Locate the cell with the specified text and output its (x, y) center coordinate. 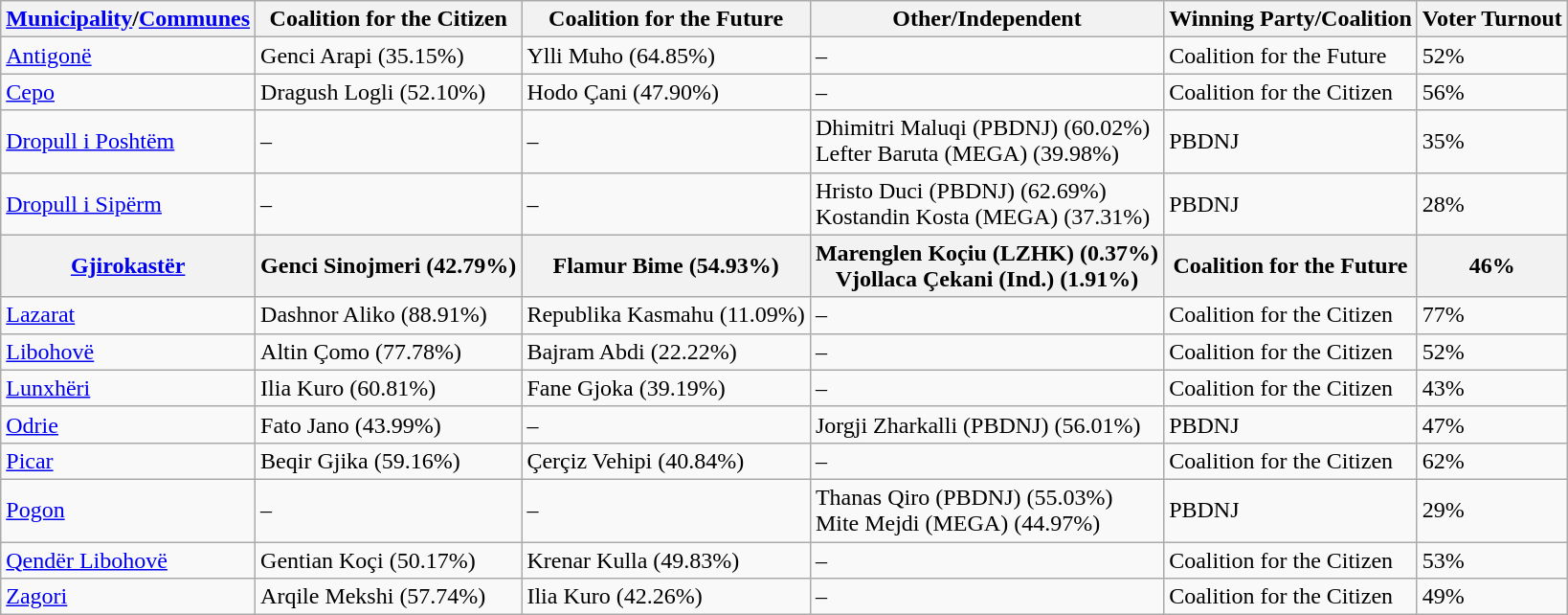
Çerçiz Vehipi (40.84%) (666, 461)
Antigonë (128, 56)
Hodo Çani (47.90%) (666, 92)
Arqile Mekshi (57.74%) (389, 597)
Altin Çomo (77.78%) (389, 352)
Thanas Qiro (PBDNJ) (55.03%)Mite Mejdi (MEGA) (44.97%) (986, 510)
Bajram Abdi (22.22%) (666, 352)
Gjirokastër (128, 266)
Jorgji Zharkalli (PBDNJ) (56.01%) (986, 424)
49% (1491, 597)
Lazarat (128, 315)
Ilia Kuro (42.26%) (666, 597)
Gentian Koçi (50.17%) (389, 560)
47% (1491, 424)
Picar (128, 461)
Krenar Kulla (49.83%) (666, 560)
28% (1491, 203)
Genci Arapi (35.15%) (389, 56)
Pogon (128, 510)
Flamur Bime (54.93%) (666, 266)
Hristo Duci (PBDNJ) (62.69%)Kostandin Kosta (MEGA) (37.31%) (986, 203)
Cepo (128, 92)
62% (1491, 461)
35% (1491, 142)
Other/Independent (986, 19)
Ilia Kuro (60.81%) (389, 388)
Marenglen Koçiu (LZHK) (0.37%)Vjollaca Çekani (Ind.) (1.91%) (986, 266)
Qendër Libohovë (128, 560)
Fane Gjoka (39.19%) (666, 388)
Fato Jano (43.99%) (389, 424)
Ylli Muho (64.85%) (666, 56)
Genci Sinojmeri (42.79%) (389, 266)
77% (1491, 315)
46% (1491, 266)
Lunxhëri (128, 388)
Beqir Gjika (59.16%) (389, 461)
Municipality/Communes (128, 19)
56% (1491, 92)
43% (1491, 388)
Dragush Logli (52.10%) (389, 92)
Libohovë (128, 352)
Dashnor Aliko (88.91%) (389, 315)
Zagori (128, 597)
Dropull i Poshtëm (128, 142)
Dhimitri Maluqi (PBDNJ) (60.02%)Lefter Baruta (MEGA) (39.98%) (986, 142)
Odrie (128, 424)
29% (1491, 510)
Voter Turnout (1491, 19)
Republika Kasmahu (11.09%) (666, 315)
Dropull i Sipërm (128, 203)
53% (1491, 560)
Winning Party/Coalition (1290, 19)
